Scan for the cell matching the given text and deliver its [x, y] coordinate at center. 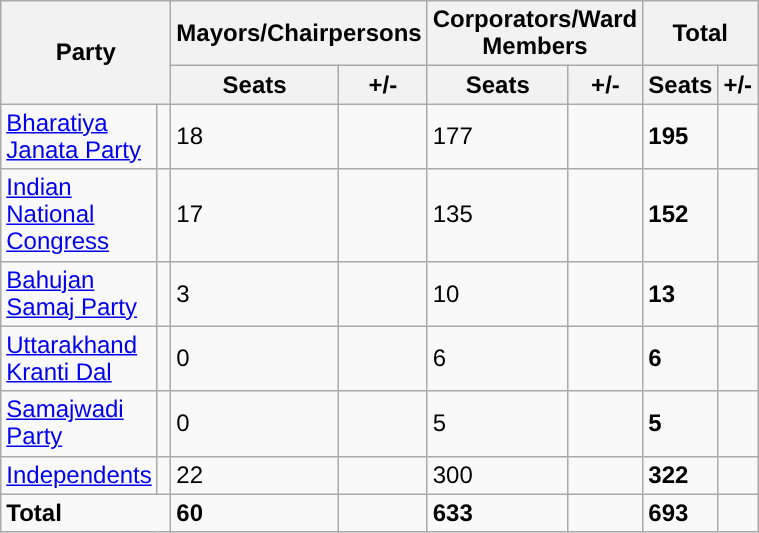
Uttarakhand Kranti Dal [80, 358]
Bharatiya Janata Party [80, 136]
17 [255, 215]
152 [680, 215]
13 [680, 294]
3 [255, 294]
18 [255, 136]
693 [680, 513]
Mayors/Chairpersons [299, 34]
322 [680, 475]
10 [498, 294]
195 [680, 136]
300 [498, 475]
Samajwadi Party [80, 424]
Corporators/Ward Members [535, 34]
60 [255, 513]
Bahujan Samaj Party [80, 294]
22 [255, 475]
Party [86, 52]
Independents [80, 475]
135 [498, 215]
Indian National Congress [80, 215]
633 [498, 513]
177 [498, 136]
